Return [x, y] of the center of cell containing provided text 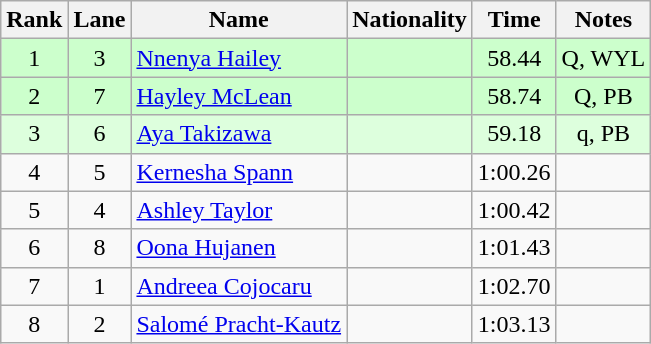
Kernesha Spann [239, 172]
Aya Takizawa [239, 134]
Q, PB [604, 96]
1:03.13 [514, 324]
1:01.43 [514, 248]
Time [514, 20]
Lane [100, 20]
Notes [604, 20]
Oona Hujanen [239, 248]
58.44 [514, 58]
Name [239, 20]
Salomé Pracht-Kautz [239, 324]
Rank [34, 20]
58.74 [514, 96]
1:00.42 [514, 210]
1:00.26 [514, 172]
Hayley McLean [239, 96]
q, PB [604, 134]
Andreea Cojocaru [239, 286]
Nationality [410, 20]
Nnenya Hailey [239, 58]
59.18 [514, 134]
1:02.70 [514, 286]
Ashley Taylor [239, 210]
Q, WYL [604, 58]
